Locate the cell with the specified text and output its (x, y) center coordinate. 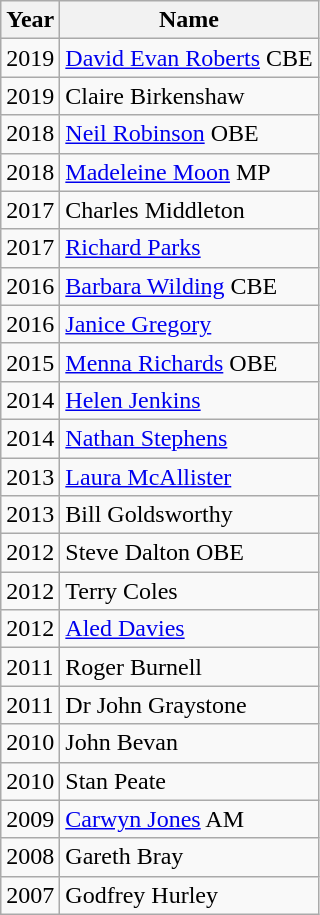
Menna Richards OBE (189, 362)
Steve Dalton OBE (189, 553)
Bill Goldsworthy (189, 515)
2015 (30, 362)
Dr John Graystone (189, 705)
Laura McAllister (189, 477)
Aled Davies (189, 629)
Gareth Bray (189, 857)
Barbara Wilding CBE (189, 286)
Richard Parks (189, 248)
Janice Gregory (189, 324)
2007 (30, 895)
Charles Middleton (189, 210)
Year (30, 20)
Neil Robinson OBE (189, 134)
2008 (30, 857)
David Evan Roberts CBE (189, 58)
Madeleine Moon MP (189, 172)
Stan Peate (189, 781)
Nathan Stephens (189, 438)
John Bevan (189, 743)
Carwyn Jones AM (189, 819)
Name (189, 20)
Terry Coles (189, 591)
2009 (30, 819)
Helen Jenkins (189, 400)
Roger Burnell (189, 667)
Godfrey Hurley (189, 895)
Claire Birkenshaw (189, 96)
